Determine the (X, Y) coordinate at the center of the cell enclosing the given text.  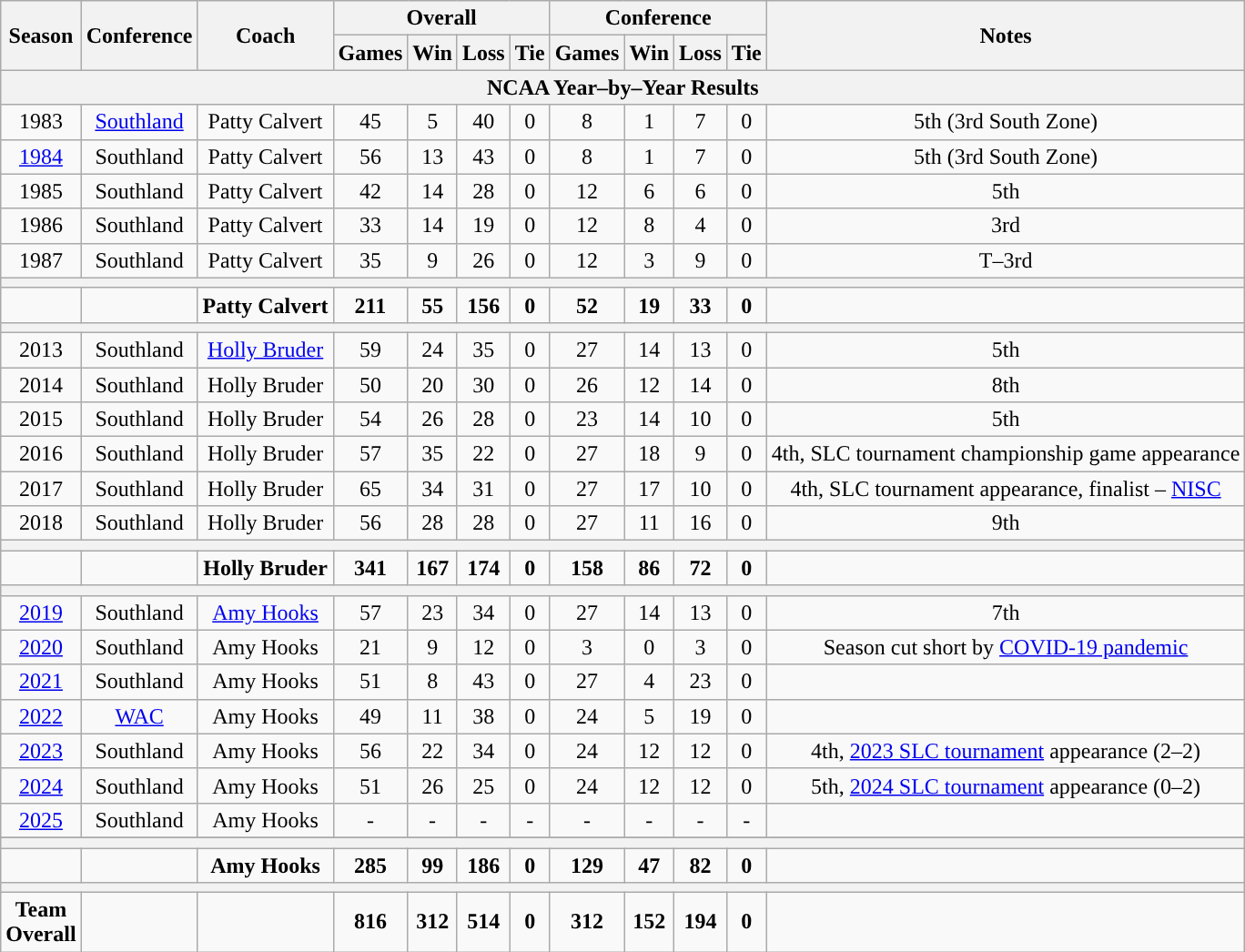
3rd (1006, 226)
2023 (41, 751)
285 (370, 866)
156 (483, 305)
158 (587, 568)
72 (701, 568)
2024 (41, 785)
T–3rd (1006, 260)
65 (370, 489)
82 (701, 866)
186 (483, 866)
152 (650, 923)
59 (370, 349)
16 (701, 523)
Notes (1006, 35)
Season (41, 35)
174 (483, 568)
18 (650, 454)
4th, SLC tournament championship game appearance (1006, 454)
47 (650, 866)
1987 (41, 260)
42 (370, 191)
55 (433, 305)
2020 (41, 647)
17 (650, 489)
Season cut short by COVID-19 pandemic (1006, 647)
2014 (41, 385)
2013 (41, 349)
2015 (41, 420)
31 (483, 489)
9th (1006, 523)
50 (370, 385)
25 (483, 785)
341 (370, 568)
1983 (41, 122)
52 (587, 305)
4th, SLC tournament appearance, finalist – NISC (1006, 489)
30 (483, 385)
2016 (41, 454)
2022 (41, 716)
129 (587, 866)
2017 (41, 489)
211 (370, 305)
38 (483, 716)
1985 (41, 191)
816 (370, 923)
WAC (139, 716)
Overall (441, 18)
20 (433, 385)
21 (370, 647)
45 (370, 122)
167 (433, 568)
7th (1006, 613)
4th, 2023 SLC tournament appearance (2–2) (1006, 751)
54 (370, 420)
NCAA Year–by–Year Results (622, 87)
86 (650, 568)
2021 (41, 682)
2019 (41, 613)
1984 (41, 157)
1986 (41, 226)
2018 (41, 523)
Coach (266, 35)
2025 (41, 820)
TeamOverall (41, 923)
49 (370, 716)
40 (483, 122)
194 (701, 923)
5th, 2024 SLC tournament appearance (0–2) (1006, 785)
8th (1006, 385)
99 (433, 866)
514 (483, 923)
